Capture the cell that displays the provided text and extract its [X, Y] central coordinate. 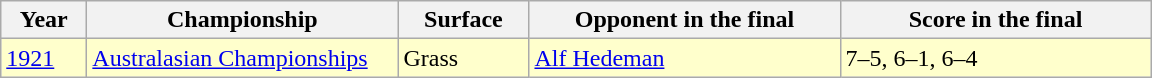
Alf Hedeman [684, 58]
Grass [464, 58]
Score in the final [996, 20]
7–5, 6–1, 6–4 [996, 58]
Championship [242, 20]
1921 [44, 58]
Year [44, 20]
Australasian Championships [242, 58]
Opponent in the final [684, 20]
Surface [464, 20]
